Locate the cell with the specified text and output its (x, y) center coordinate. 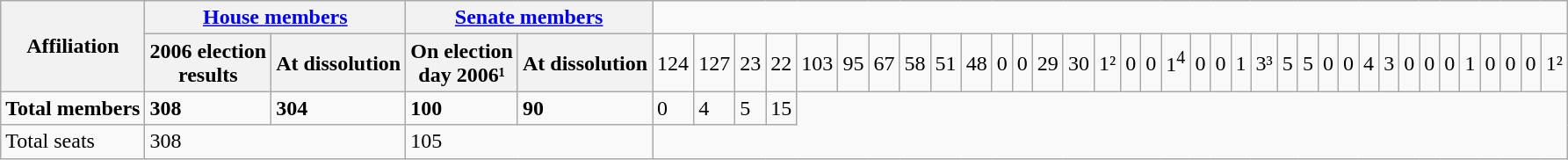
48 (977, 63)
127 (715, 63)
Affiliation (73, 46)
95 (854, 63)
23 (750, 63)
On electionday 2006¹ (462, 63)
2006 electionresults (208, 63)
Total seats (73, 142)
124 (673, 63)
304 (339, 108)
58 (915, 63)
67 (884, 63)
29 (1047, 63)
90 (585, 108)
3 (1390, 63)
100 (462, 108)
22 (782, 63)
House members (276, 18)
Senate members (529, 18)
51 (945, 63)
Total members (73, 108)
103 (817, 63)
105 (529, 142)
30 (1079, 63)
3³ (1264, 63)
14 (1175, 63)
15 (782, 108)
